Detect which cell encompasses the target text, then output its (x, y) center coordinate. 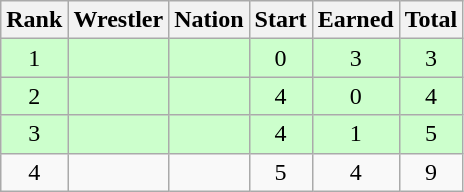
Total (431, 20)
9 (431, 172)
Earned (356, 20)
Start (280, 20)
Wrestler (118, 20)
2 (34, 96)
Rank (34, 20)
Nation (209, 20)
